Provide the (X, Y) coordinate of the cell's center where the given text is located.  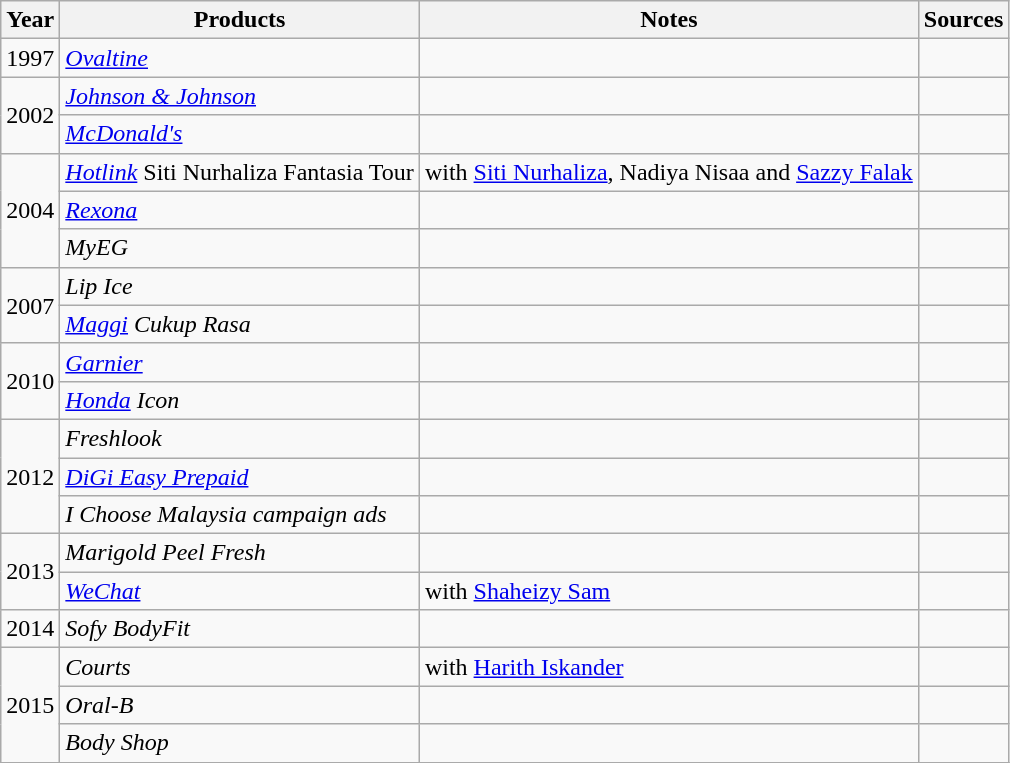
Johnson & Johnson (240, 96)
with Siti Nurhaliza, Nadiya Nisaa and Sazzy Falak (668, 172)
2012 (30, 476)
Notes (668, 20)
2010 (30, 381)
2002 (30, 115)
McDonald's (240, 134)
with Harith Iskander (668, 667)
Freshlook (240, 438)
Sofy BodyFit (240, 629)
Body Shop (240, 743)
Hotlink Siti Nurhaliza Fantasia Tour (240, 172)
MyEG (240, 248)
WeChat (240, 591)
Rexona (240, 210)
2015 (30, 705)
2014 (30, 629)
Lip Ice (240, 286)
I Choose Malaysia campaign ads (240, 515)
Oral-B (240, 705)
with Shaheizy Sam (668, 591)
Year (30, 20)
Maggi Cukup Rasa (240, 324)
2007 (30, 305)
1997 (30, 58)
Ovaltine (240, 58)
Sources (964, 20)
2004 (30, 210)
Products (240, 20)
2013 (30, 572)
Honda Icon (240, 400)
Garnier (240, 362)
Marigold Peel Fresh (240, 553)
Courts (240, 667)
DiGi Easy Prepaid (240, 477)
